Search for the cell housing the specified text and yield its [x, y] center coordinate. 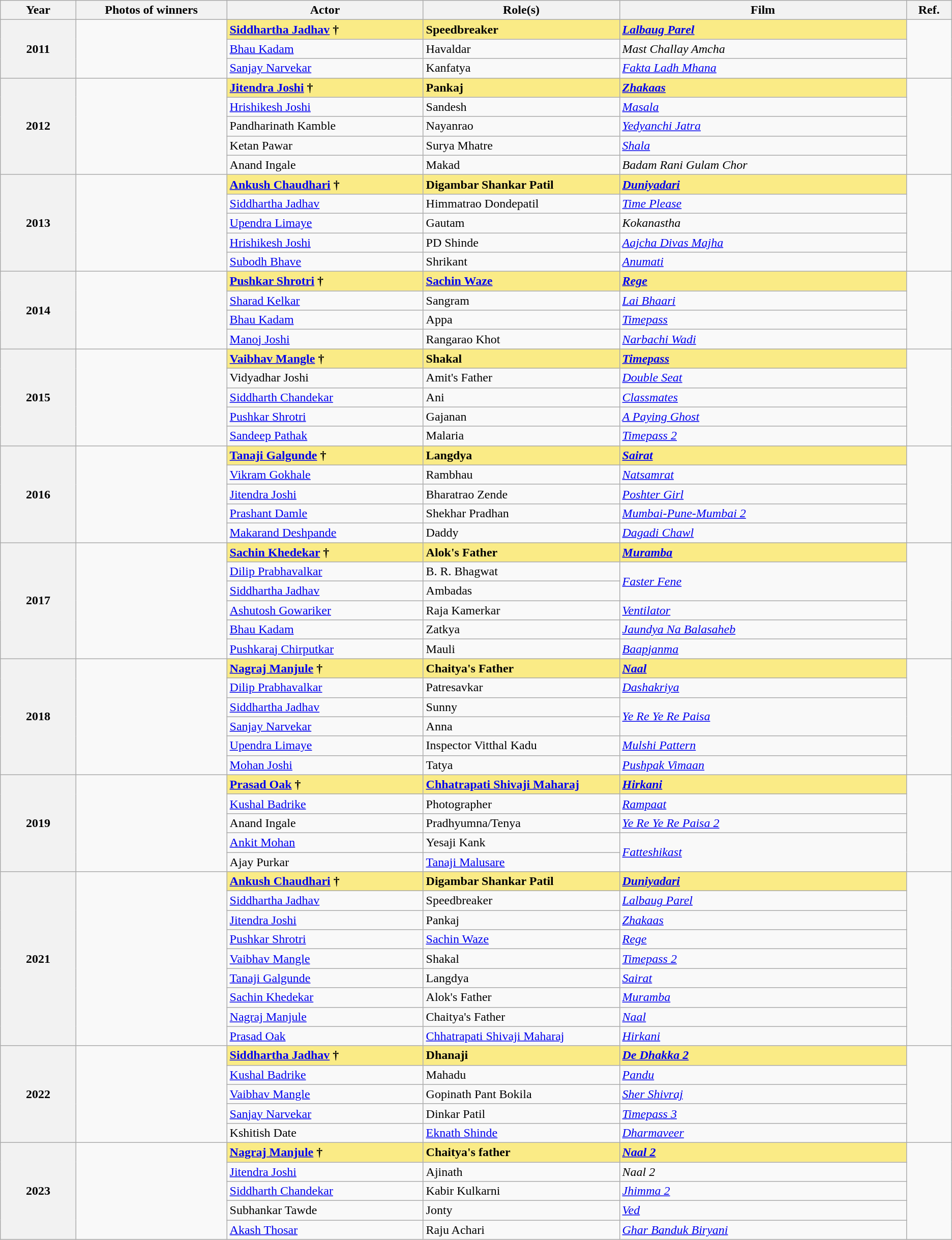
2021 [38, 959]
Film [763, 10]
Raja Kamerkar [521, 610]
2012 [38, 126]
Photos of winners [152, 10]
Vidyadhar Joshi [325, 378]
Shekhar Pradhan [521, 513]
Timepass 3 [763, 1113]
Aajcha Divas Majha [763, 243]
Nagraj Manjule [325, 1017]
Pushkaraj Chirputkar [325, 649]
2015 [38, 397]
Ajinath [521, 1171]
Tatya [521, 765]
Prasad Oak [325, 1036]
Chaitya's father [521, 1152]
Manoj Joshi [325, 339]
Faster Fene [763, 581]
Shala [763, 145]
Sandeep Pathak [325, 436]
Double Seat [763, 378]
Ghar Banduk Biryani [763, 1230]
Actor [325, 10]
Himmatrao Dondepatil [521, 203]
Surya Mhatre [521, 145]
Tanaji Galgunde † [325, 455]
Shrikant [521, 262]
2013 [38, 223]
Subhankar Tawde [325, 1211]
Vaibhav Mangle † [325, 359]
Sharad Kelkar [325, 301]
Yedyanchi Jatra [763, 126]
Mauli [521, 649]
Anna [521, 726]
Ye Re Ye Re Paisa 2 [763, 823]
Masala [763, 107]
Pushpak Vimaan [763, 765]
Pandharinath Kamble [325, 126]
Tanaji Galgunde [325, 978]
Dagadi Chawl [763, 533]
Mulshi Pattern [763, 746]
Patresavkar [521, 688]
Poshter Girl [763, 494]
Ventilator [763, 610]
2014 [38, 310]
Mahadu [521, 1075]
Amit's Father [521, 378]
Havaldar [521, 49]
Prashant Damle [325, 513]
Rangarao Khot [521, 339]
Eknath Shinde [521, 1133]
Baapjanma [763, 649]
Ved [763, 1211]
PD Shinde [521, 243]
Ref. [929, 10]
Sunny [521, 707]
Sangram [521, 301]
Pushkar Shrotri † [325, 281]
Appa [521, 320]
Ani [521, 397]
Dharmaveer [763, 1133]
Pradhyumna/Tenya [521, 823]
Ketan Pawar [325, 145]
Dhanaji [521, 1055]
Tanaji Malusare [521, 862]
Lai Bhaari [763, 301]
Raju Achari [521, 1230]
Anumati [763, 262]
Kanfatya [521, 68]
Subodh Bhave [325, 262]
2023 [38, 1191]
Inspector Vitthal Kadu [521, 746]
Ye Re Ye Re Paisa [763, 717]
Mast Challay Amcha [763, 49]
Sachin Khedekar † [325, 552]
Vikram Gokhale [325, 475]
Photographer [521, 804]
Prasad Oak † [325, 784]
Pandu [763, 1075]
Natsamrat [763, 475]
Classmates [763, 397]
Jaundya Na Balasaheb [763, 630]
Role(s) [521, 10]
Jitendra Joshi † [325, 87]
Time Please [763, 203]
Sher Shivraj [763, 1094]
Makarand Deshpande [325, 533]
A Paying Ghost [763, 417]
Narbachi Wadi [763, 339]
Gopinath Pant Bokila [521, 1094]
Dinkar Patil [521, 1113]
De Dhakka 2 [763, 1055]
Year [38, 10]
Zatkya [521, 630]
Malaria [521, 436]
Mohan Joshi [325, 765]
Makad [521, 165]
Sachin Khedekar [325, 997]
2017 [38, 600]
Gajanan [521, 417]
B. R. Bhagwat [521, 572]
2011 [38, 49]
2019 [38, 823]
Kabir Kulkarni [521, 1191]
Mumbai-Pune-Mumbai 2 [763, 513]
Ajay Purkar [325, 862]
Fakta Ladh Mhana [763, 68]
2018 [38, 717]
2016 [38, 494]
Jhimma 2 [763, 1191]
Gautam [521, 223]
Sandesh [521, 107]
Kokanastha [763, 223]
2022 [38, 1094]
Yesaji Kank [521, 842]
Jonty [521, 1211]
Daddy [521, 533]
Fatteshikast [763, 852]
Nayanrao [521, 126]
Ankit Mohan [325, 842]
Akash Thosar [325, 1230]
Rampaat [763, 804]
Rambhau [521, 475]
Dashakriya [763, 688]
Kshitish Date [325, 1133]
Badam Rani Gulam Chor [763, 165]
Ambadas [521, 591]
Ashutosh Gowariker [325, 610]
Bharatrao Zende [521, 494]
